Pinpoint the cell where the given text exists, returning its [X, Y] midpoint coordinate. 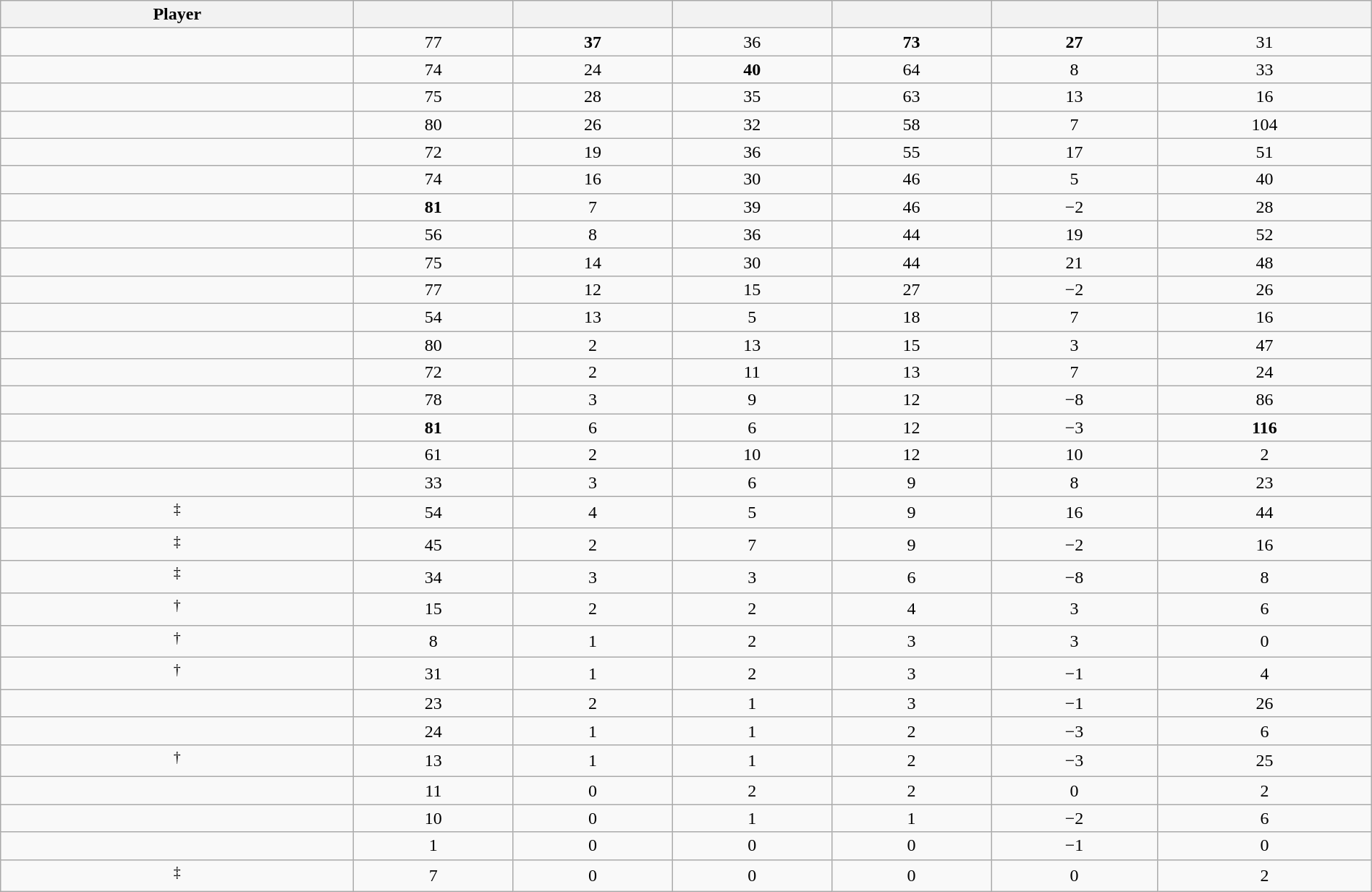
78 [433, 400]
47 [1265, 345]
34 [433, 577]
55 [911, 152]
14 [593, 262]
35 [752, 97]
52 [1265, 234]
17 [1075, 152]
18 [911, 317]
21 [1075, 262]
64 [911, 69]
39 [752, 207]
51 [1265, 152]
61 [433, 455]
32 [752, 124]
86 [1265, 400]
56 [433, 234]
116 [1265, 428]
Player [177, 14]
73 [911, 42]
37 [593, 42]
45 [433, 544]
58 [911, 124]
48 [1265, 262]
63 [911, 97]
104 [1265, 124]
25 [1265, 761]
